Capture the cell that displays the provided text and extract its [X, Y] central coordinate. 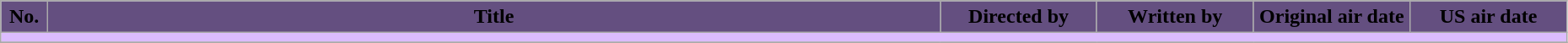
Original air date [1332, 17]
Title [493, 17]
US air date [1489, 17]
Written by [1175, 17]
Directed by [1019, 17]
No. [24, 17]
